Output the (x, y) coordinate of the center of the cell containing the given text.  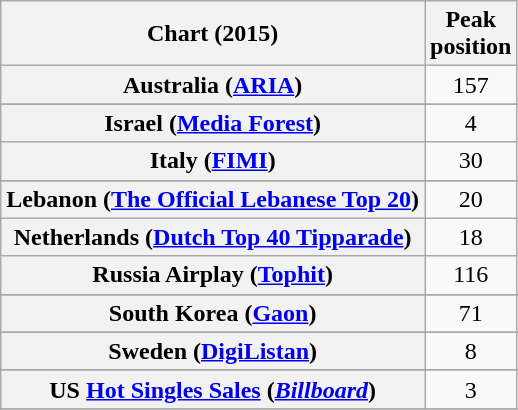
Peakposition (471, 34)
30 (471, 161)
South Korea (Gaon) (213, 313)
Netherlands (Dutch Top 40 Tipparade) (213, 237)
Italy (FIMI) (213, 161)
157 (471, 85)
3 (471, 389)
Lebanon (The Official Lebanese Top 20) (213, 199)
Chart (2015) (213, 34)
US Hot Singles Sales (Billboard) (213, 389)
71 (471, 313)
Australia (ARIA) (213, 85)
20 (471, 199)
116 (471, 275)
18 (471, 237)
4 (471, 123)
Israel (Media Forest) (213, 123)
8 (471, 351)
Sweden (DigiListan) (213, 351)
Russia Airplay (Tophit) (213, 275)
